From the cell containing the given text, extract its center point as [x, y] coordinate. 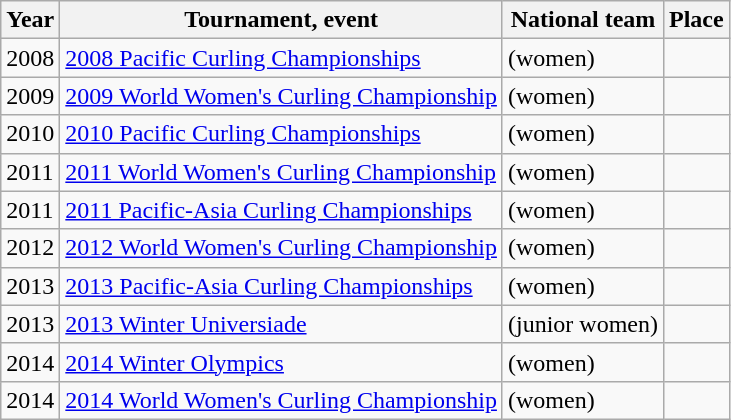
2011 World Women's Curling Championship [282, 172]
Place [696, 20]
(junior women) [582, 324]
2013 Pacific-Asia Curling Championships [282, 286]
2012 [30, 248]
Year [30, 20]
Tournament, event [282, 20]
2008 [30, 58]
2014 World Women's Curling Championship [282, 400]
2008 Pacific Curling Championships [282, 58]
National team [582, 20]
2014 Winter Olympics [282, 362]
2011 Pacific-Asia Curling Championships [282, 210]
2009 World Women's Curling Championship [282, 96]
2013 Winter Universiade [282, 324]
2012 World Women's Curling Championship [282, 248]
2009 [30, 96]
2010 Pacific Curling Championships [282, 134]
2010 [30, 134]
